Find where the given text appears and provide that cell's center as (X, Y) coordinate. 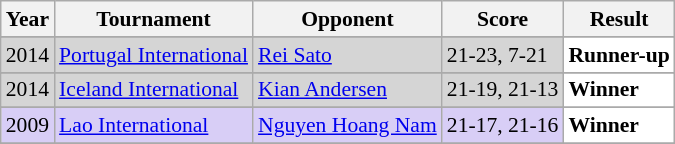
Score (503, 19)
Kian Andersen (348, 90)
21-19, 21-13 (503, 90)
Nguyen Hoang Nam (348, 126)
Iceland International (154, 90)
Rei Sato (348, 55)
Runner-up (618, 55)
Result (618, 19)
Opponent (348, 19)
Tournament (154, 19)
21-17, 21-16 (503, 126)
21-23, 7-21 (503, 55)
Lao International (154, 126)
Year (28, 19)
Portugal International (154, 55)
2009 (28, 126)
